Extract the [X, Y] coordinate from the center of the cell holding the provided text.  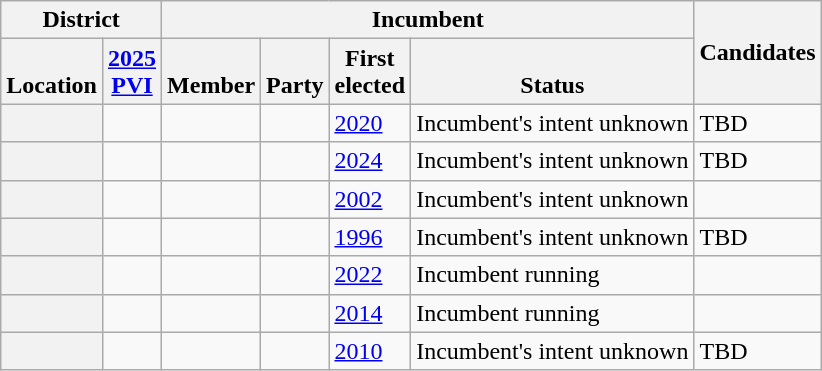
2024 [370, 161]
2025PVI [132, 72]
2022 [370, 275]
2014 [370, 313]
Member [212, 72]
Incumbent [428, 20]
Candidates [758, 52]
1996 [370, 237]
2020 [370, 123]
2002 [370, 199]
Location [52, 72]
Status [552, 72]
District [82, 20]
Party [295, 72]
Firstelected [370, 72]
2010 [370, 351]
